For the text-containing cell, return its midpoint in [X, Y] coordinate format. 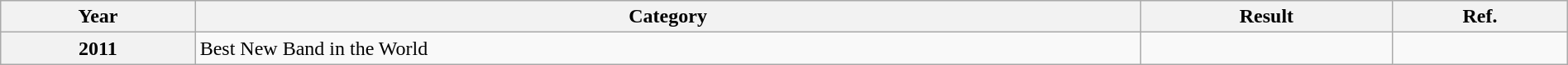
Year [98, 17]
Result [1267, 17]
Category [668, 17]
Ref. [1480, 17]
2011 [98, 48]
Best New Band in the World [668, 48]
